From the cell containing the given text, extract its center point as (X, Y) coordinate. 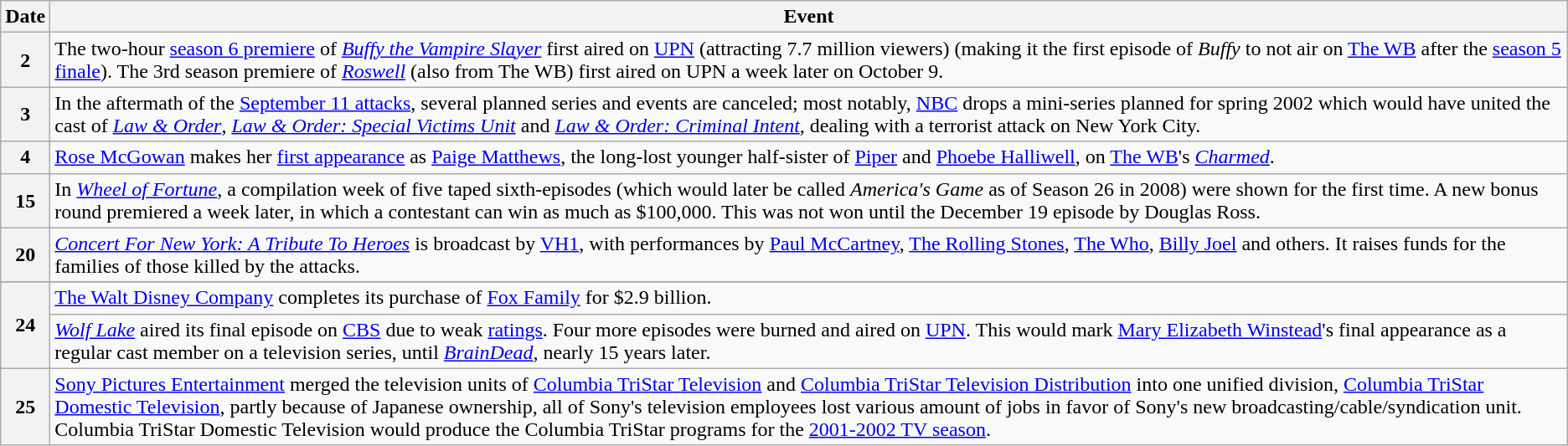
3 (25, 114)
25 (25, 407)
Event (809, 17)
15 (25, 201)
24 (25, 325)
20 (25, 254)
4 (25, 157)
Date (25, 17)
2 (25, 60)
Rose McGowan makes her first appearance as Paige Matthews, the long-lost younger half-sister of Piper and Phoebe Halliwell, on The WB's Charmed. (809, 157)
The Walt Disney Company completes its purchase of Fox Family for $2.9 billion. (809, 298)
